From the cell containing the given text, extract its center point as [x, y] coordinate. 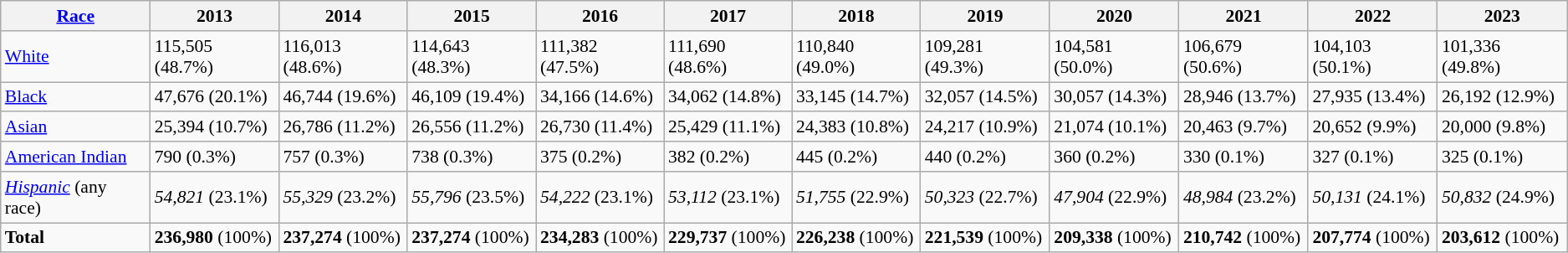
Black [75, 97]
2019 [985, 16]
51,755 (22.9%) [856, 198]
210,742 (100%) [1244, 238]
2021 [1244, 16]
111,382 (47.5%) [600, 57]
2020 [1114, 16]
445 (0.2%) [856, 157]
229,737 (100%) [728, 238]
55,329 (23.2%) [343, 198]
207,774 (100%) [1373, 238]
2018 [856, 16]
26,192 (12.9%) [1502, 97]
47,676 (20.1%) [215, 97]
114,643 (48.3%) [472, 57]
White [75, 57]
790 (0.3%) [215, 157]
26,556 (11.2%) [472, 127]
55,796 (23.5%) [472, 198]
111,690 (48.6%) [728, 57]
26,730 (11.4%) [600, 127]
30,057 (14.3%) [1114, 97]
327 (0.1%) [1373, 157]
32,057 (14.5%) [985, 97]
116,013 (48.6%) [343, 57]
2014 [343, 16]
Total [75, 238]
28,946 (13.7%) [1244, 97]
757 (0.3%) [343, 157]
104,581 (50.0%) [1114, 57]
25,429 (11.1%) [728, 127]
34,062 (14.8%) [728, 97]
47,904 (22.9%) [1114, 198]
226,238 (100%) [856, 238]
382 (0.2%) [728, 157]
2015 [472, 16]
440 (0.2%) [985, 157]
48,984 (23.2%) [1244, 198]
325 (0.1%) [1502, 157]
Race [75, 16]
360 (0.2%) [1114, 157]
2022 [1373, 16]
Hispanic (any race) [75, 198]
50,323 (22.7%) [985, 198]
234,283 (100%) [600, 238]
46,109 (19.4%) [472, 97]
54,222 (23.1%) [600, 198]
2017 [728, 16]
20,463 (9.7%) [1244, 127]
27,935 (13.4%) [1373, 97]
20,652 (9.9%) [1373, 127]
203,612 (100%) [1502, 238]
Asian [75, 127]
236,980 (100%) [215, 238]
2013 [215, 16]
330 (0.1%) [1244, 157]
106,679 (50.6%) [1244, 57]
20,000 (9.8%) [1502, 127]
375 (0.2%) [600, 157]
104,103 (50.1%) [1373, 57]
25,394 (10.7%) [215, 127]
738 (0.3%) [472, 157]
221,539 (100%) [985, 238]
26,786 (11.2%) [343, 127]
50,131 (24.1%) [1373, 198]
American Indian [75, 157]
21,074 (10.1%) [1114, 127]
115,505 (48.7%) [215, 57]
46,744 (19.6%) [343, 97]
2023 [1502, 16]
24,383 (10.8%) [856, 127]
24,217 (10.9%) [985, 127]
34,166 (14.6%) [600, 97]
101,336 (49.8%) [1502, 57]
110,840 (49.0%) [856, 57]
109,281 (49.3%) [985, 57]
209,338 (100%) [1114, 238]
33,145 (14.7%) [856, 97]
53,112 (23.1%) [728, 198]
50,832 (24.9%) [1502, 198]
2016 [600, 16]
54,821 (23.1%) [215, 198]
